Locate the cell with the specified text and output its (X, Y) center coordinate. 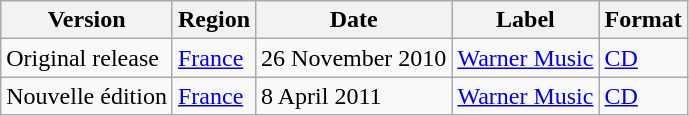
26 November 2010 (354, 58)
Format (643, 20)
Nouvelle édition (87, 96)
Original release (87, 58)
Version (87, 20)
8 April 2011 (354, 96)
Region (214, 20)
Label (526, 20)
Date (354, 20)
